For the text-containing cell, return its midpoint in (X, Y) coordinate format. 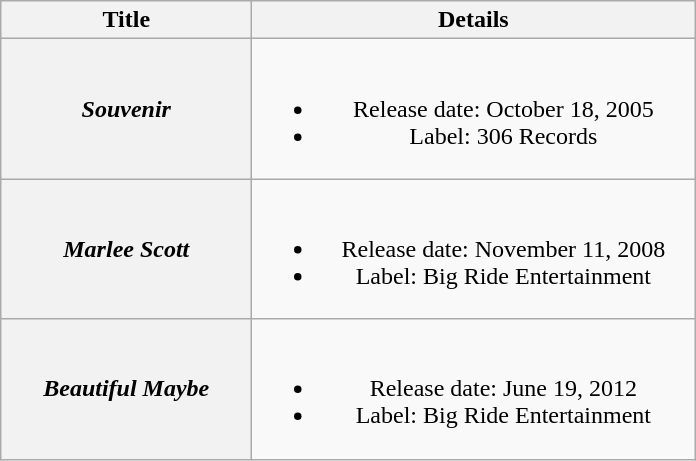
Beautiful Maybe (126, 389)
Release date: November 11, 2008Label: Big Ride Entertainment (474, 249)
Souvenir (126, 109)
Marlee Scott (126, 249)
Release date: October 18, 2005Label: 306 Records (474, 109)
Details (474, 20)
Release date: June 19, 2012Label: Big Ride Entertainment (474, 389)
Title (126, 20)
